Find where the given text appears and provide that cell's center as [x, y] coordinate. 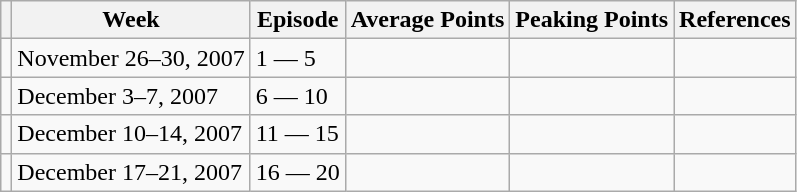
November 26–30, 2007 [131, 58]
December 10–14, 2007 [131, 134]
Peaking Points [592, 20]
December 3–7, 2007 [131, 96]
December 17–21, 2007 [131, 172]
11 — 15 [298, 134]
References [736, 20]
Week [131, 20]
1 — 5 [298, 58]
6 — 10 [298, 96]
16 — 20 [298, 172]
Average Points [428, 20]
Episode [298, 20]
